Extract the (X, Y) coordinate from the center of the cell holding the provided text.  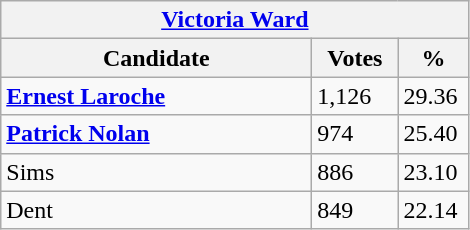
% (434, 58)
Sims (156, 172)
849 (355, 210)
25.40 (434, 134)
Ernest Laroche (156, 96)
974 (355, 134)
23.10 (434, 172)
Victoria Ward (235, 20)
886 (355, 172)
29.36 (434, 96)
Dent (156, 210)
Candidate (156, 58)
22.14 (434, 210)
Votes (355, 58)
1,126 (355, 96)
Patrick Nolan (156, 134)
